For the text-containing cell, return its midpoint in (x, y) coordinate format. 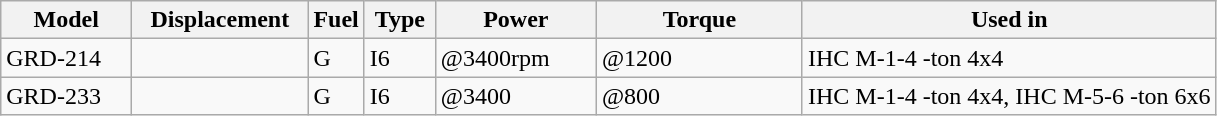
Type (400, 20)
Torque (699, 20)
Power (516, 20)
@1200 (699, 58)
IHC M-1-4 -ton 4x4, IHC M-5-6 -ton 6x6 (1009, 96)
Used in (1009, 20)
GRD-233 (66, 96)
Model (66, 20)
Displacement (220, 20)
Fuel (336, 20)
@3400 (516, 96)
@3400rpm (516, 58)
@800 (699, 96)
GRD-214 (66, 58)
IHC M-1-4 -ton 4x4 (1009, 58)
